Provide the [X, Y] coordinate of the cell's center where the given text is located.  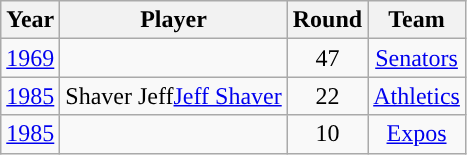
Athletics [417, 96]
47 [327, 58]
22 [327, 96]
Round [327, 20]
10 [327, 134]
Senators [417, 58]
Team [417, 20]
Expos [417, 134]
1969 [30, 58]
Year [30, 20]
Player [174, 20]
Shaver JeffJeff Shaver [174, 96]
